Search for the cell housing the specified text and yield its (X, Y) center coordinate. 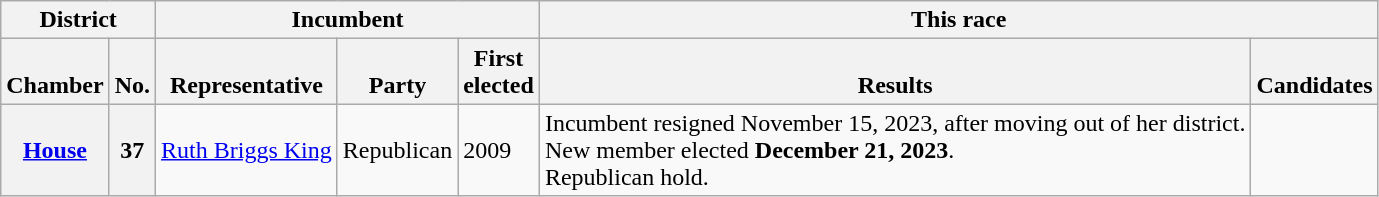
37 (132, 150)
District (78, 20)
This race (958, 20)
Republican (397, 150)
Incumbent (348, 20)
Incumbent resigned November 15, 2023, after moving out of her district.New member elected December 21, 2023.Republican hold. (895, 150)
Ruth Briggs King (247, 150)
Results (895, 72)
House (55, 150)
Representative (247, 72)
Firstelected (499, 72)
No. (132, 72)
Candidates (1314, 72)
Party (397, 72)
2009 (499, 150)
Chamber (55, 72)
